Pinpoint the cell where the given text exists, returning its [X, Y] midpoint coordinate. 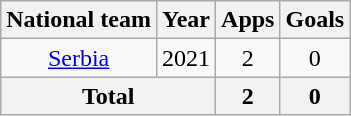
National team [79, 20]
Year [186, 20]
Total [108, 96]
Apps [248, 20]
Goals [315, 20]
Serbia [79, 58]
2021 [186, 58]
